Return the (x, y) coordinate for the center point of the cell that contains the specified text.  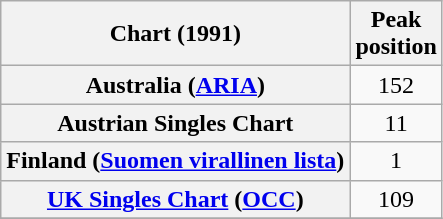
Peakposition (396, 34)
Austrian Singles Chart (176, 123)
Chart (1991) (176, 34)
152 (396, 85)
Australia (ARIA) (176, 85)
UK Singles Chart (OCC) (176, 199)
109 (396, 199)
11 (396, 123)
Finland (Suomen virallinen lista) (176, 161)
1 (396, 161)
